For the text-containing cell, return its midpoint in (x, y) coordinate format. 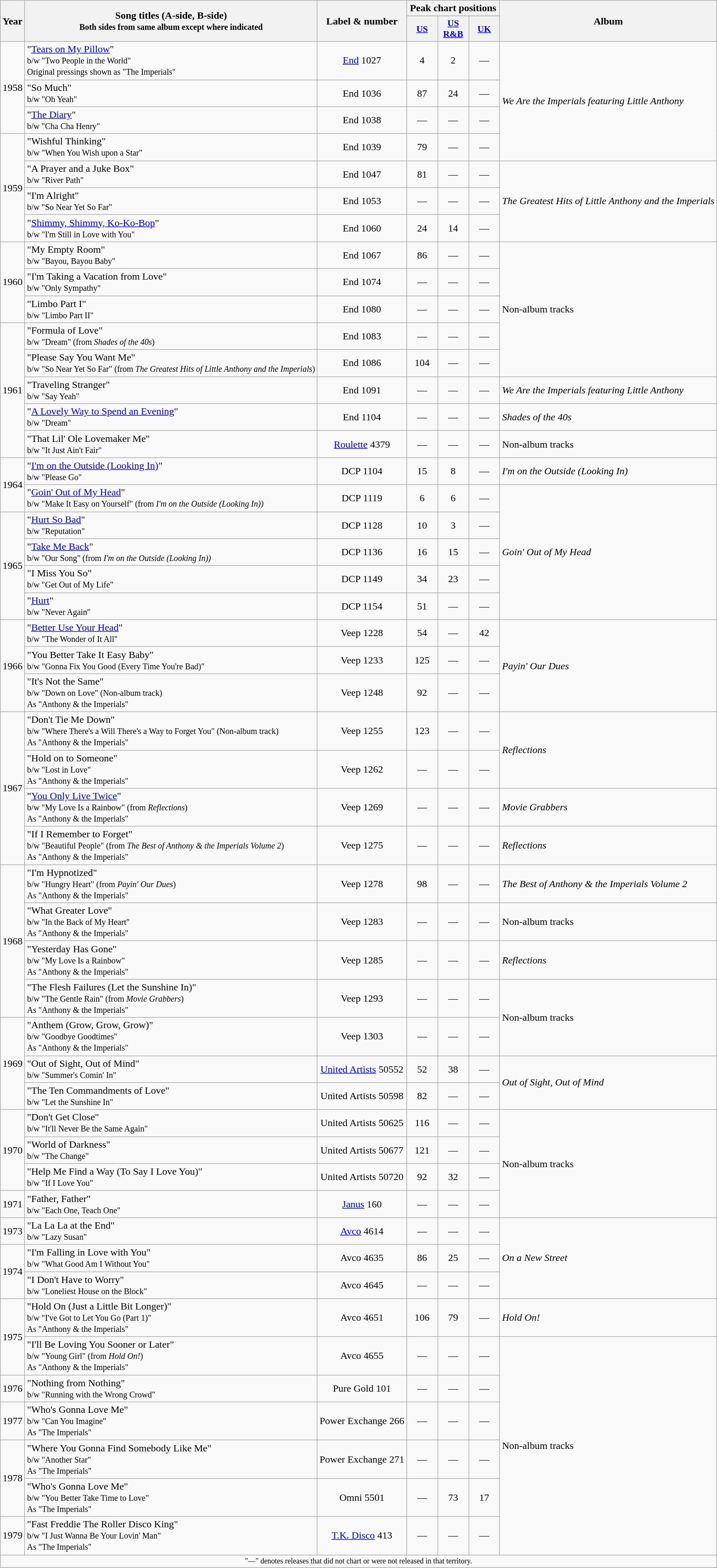
Payin' Our Dues (608, 666)
End 1047 (362, 174)
32 (453, 1177)
"I'll Be Loving You Sooner or Later"b/w "Young Girl" (from Hold On!)As "Anthony & the Imperials" (171, 1356)
1967 (12, 788)
"Limbo Part I"b/w "Limbo Part II" (171, 309)
Veep 1285 (362, 960)
"That Lil' Ole Lovemaker Me"b/w "It Just Ain't Fair" (171, 444)
"I'm Hypnotized"b/w "Hungry Heart" (from Payin' Our Dues)As "Anthony & the Imperials" (171, 884)
52 (422, 1069)
"Don't Tie Me Down"b/w "Where There's a Will There's a Way to Forget You" (Non-album track)As "Anthony & the Imperials" (171, 731)
United Artists 50625 (362, 1123)
T.K. Disco 413 (362, 1536)
1965 (12, 566)
"Father, Father"b/w "Each One, Teach One" (171, 1204)
1975 (12, 1337)
Out of Sight, Out of Mind (608, 1083)
End 1086 (362, 363)
End 1038 (362, 120)
United Artists 50598 (362, 1096)
116 (422, 1123)
"La La La at the End"b/w "Lazy Susan" (171, 1231)
1959 (12, 188)
Veep 1269 (362, 807)
1979 (12, 1536)
Pure Gold 101 (362, 1388)
1964 (12, 485)
DCP 1119 (362, 498)
DCP 1128 (362, 525)
United Artists 50552 (362, 1069)
Avco 4655 (362, 1356)
123 (422, 731)
"Goin' Out of My Head"b/w "Make It Easy on Yourself" (from I'm on the Outside (Looking In)) (171, 498)
"Formula of Love"b/w "Dream" (from Shades of the 40s) (171, 336)
The Greatest Hits of Little Anthony and the Imperials (608, 201)
I'm on the Outside (Looking In) (608, 471)
End 1083 (362, 336)
1960 (12, 282)
End 1067 (362, 255)
Veep 1275 (362, 846)
US R&B (453, 29)
125 (422, 660)
End 1074 (362, 282)
Veep 1278 (362, 884)
"Wishful Thinking"b/w "When You Wish upon a Star" (171, 147)
"What Greater Love"b/w "In the Back of My Heart"As "Anthony & the Imperials" (171, 922)
"Who's Gonna Love Me"b/w "You Better Take Time to Love"As "The Imperials" (171, 1497)
1968 (12, 941)
Year (12, 21)
Power Exchange 271 (362, 1459)
End 1036 (362, 93)
"Yesterday Has Gone"b/w "My Love Is a Rainbow"As "Anthony & the Imperials" (171, 960)
Album (608, 21)
The Best of Anthony & the Imperials Volume 2 (608, 884)
Song titles (A-side, B-side)Both sides from same album except where indicated (171, 21)
23 (453, 579)
Shades of the 40s (608, 417)
34 (422, 579)
"I Don't Have to Worry"b/w "Loneliest House on the Block" (171, 1285)
25 (453, 1258)
"Fast Freddie The Roller Disco King"b/w "I Just Wanna Be Your Lovin' Man"As "The Imperials" (171, 1536)
"I Miss You So"b/w "Get Out of My Life" (171, 579)
Power Exchange 266 (362, 1421)
Label & number (362, 21)
Omni 5501 (362, 1497)
"A Lovely Way to Spend an Evening"b/w "Dream" (171, 417)
DCP 1149 (362, 579)
DCP 1136 (362, 552)
8 (453, 471)
"I'm on the Outside (Looking In)"b/w "Please Go" (171, 471)
Veep 1262 (362, 769)
"The Diary"b/w "Cha Cha Henry" (171, 120)
51 (422, 606)
Goin' Out of My Head (608, 552)
"If I Remember to Forget"b/w "Beautiful People" (from The Best of Anthony & the Imperials Volume 2)As "Anthony & the Imperials" (171, 846)
87 (422, 93)
16 (422, 552)
Veep 1248 (362, 693)
1969 (12, 1063)
121 (422, 1150)
Veep 1228 (362, 633)
"Hurt So Bad"b/w "Reputation" (171, 525)
1976 (12, 1388)
"Where You Gonna Find Somebody Like Me"b/w "Another Star"As "The Imperials" (171, 1459)
"Don't Get Close"b/w "It'll Never Be the Same Again" (171, 1123)
DCP 1104 (362, 471)
"Please Say You Want Me"b/w "So Near Yet So Far" (from The Greatest Hits of Little Anthony and the Imperials) (171, 363)
Avco 4651 (362, 1318)
End 1091 (362, 390)
Peak chart positions (453, 8)
Roulette 4379 (362, 444)
"The Flesh Failures (Let the Sunshine In)"b/w "The Gentle Rain" (from Movie Grabbers)As "Anthony & the Imperials" (171, 998)
Veep 1283 (362, 922)
1977 (12, 1421)
"It's Not the Same"b/w "Down on Love" (Non-album track)As "Anthony & the Imperials" (171, 693)
US (422, 29)
54 (422, 633)
1970 (12, 1150)
Veep 1303 (362, 1036)
"I'm Taking a Vacation from Love"b/w "Only Sympathy" (171, 282)
"Traveling Stranger"b/w "Say Yeah" (171, 390)
"I'm Falling in Love with You"b/w "What Good Am I Without You" (171, 1258)
98 (422, 884)
"—" denotes releases that did not chart or were not released in that territory. (358, 1561)
"You Better Take It Easy Baby"b/w "Gonna Fix You Good (Every Time You're Bad)" (171, 660)
38 (453, 1069)
End 1053 (362, 201)
"Nothing from Nothing"b/w "Running with the Wrong Crowd" (171, 1388)
Hold On! (608, 1318)
"Who's Gonna Love Me"b/w "Can You Imagine"As "The Imperials" (171, 1421)
DCP 1154 (362, 606)
"Better Use Your Head"b/w "The Wonder of It All" (171, 633)
End 1080 (362, 309)
1958 (12, 88)
"Hurt"b/w "Never Again" (171, 606)
"My Empty Room"b/w "Bayou, Bayou Baby" (171, 255)
"You Only Live Twice"b/w "My Love Is a Rainbow" (from Reflections)As "Anthony & the Imperials" (171, 807)
81 (422, 174)
1961 (12, 390)
On a New Street (608, 1258)
1978 (12, 1478)
"So Much"b/w "Oh Yeah" (171, 93)
1974 (12, 1271)
United Artists 50720 (362, 1177)
Veep 1255 (362, 731)
"Tears on My Pillow"b/w "Two People in the World"Original pressings shown as "The Imperials" (171, 61)
"Help Me Find a Way (To Say I Love You)"b/w "If I Love You" (171, 1177)
82 (422, 1096)
Movie Grabbers (608, 807)
1966 (12, 666)
"Shimmy, Shimmy, Ko-Ko-Bop"b/w "I'm Still in Love with You" (171, 228)
UK (485, 29)
Avco 4635 (362, 1258)
1973 (12, 1231)
End 1060 (362, 228)
Veep 1233 (362, 660)
"I'm Alright"b/w "So Near Yet So Far" (171, 201)
"World of Darkness"b/w "The Change" (171, 1150)
104 (422, 363)
17 (485, 1497)
"The Ten Commandments of Love"b/w "Let the Sunshine In" (171, 1096)
"A Prayer and a Juke Box"b/w "River Path" (171, 174)
Avco 4645 (362, 1285)
"Anthem (Grow, Grow, Grow)"b/w "Goodbye Goodtimes"As "Anthony & the Imperials" (171, 1036)
73 (453, 1497)
"Take Me Back"b/w "Our Song" (from I'm on the Outside (Looking In)) (171, 552)
"Out of Sight, Out of Mind"b/w "Summer's Comin' In" (171, 1069)
10 (422, 525)
End 1104 (362, 417)
3 (453, 525)
42 (485, 633)
Avco 4614 (362, 1231)
End 1027 (362, 61)
"Hold on to Someone"b/w "Lost in Love"As "Anthony & the Imperials" (171, 769)
Veep 1293 (362, 998)
End 1039 (362, 147)
"Hold On (Just a Little Bit Longer)"b/w "I've Got to Let You Go (Part 1)"As "Anthony & the Imperials" (171, 1318)
2 (453, 61)
1971 (12, 1204)
14 (453, 228)
4 (422, 61)
Janus 160 (362, 1204)
106 (422, 1318)
United Artists 50677 (362, 1150)
